Identify which cell holds the provided text, then report its (x, y) central coordinate. 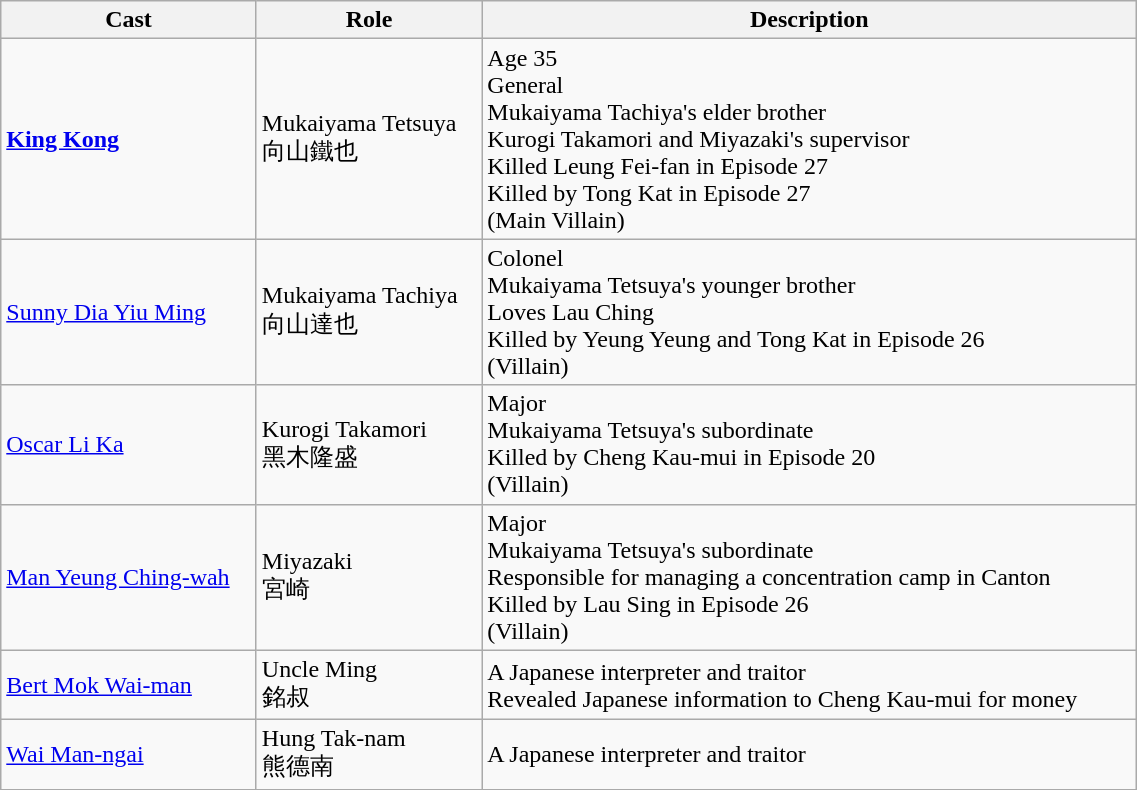
Man Yeung Ching-wah (129, 577)
Cast (129, 20)
MajorMukaiyama Tetsuya's subordinateResponsible for managing a concentration camp in CantonKilled by Lau Sing in Episode 26(Villain) (810, 577)
Uncle Ming銘叔 (369, 685)
Bert Mok Wai-man (129, 685)
Miyazaki宮崎 (369, 577)
A Japanese interpreter and traitorRevealed Japanese information to Cheng Kau-mui for money (810, 685)
Mukaiyama Tachiya向山達也 (369, 312)
Description (810, 20)
Oscar Li Ka (129, 444)
Sunny Dia Yiu Ming (129, 312)
Kurogi Takamori黑木隆盛 (369, 444)
Mukaiyama Tetsuya向山鐵也 (369, 139)
ColonelMukaiyama Tetsuya's younger brotherLoves Lau ChingKilled by Yeung Yeung and Tong Kat in Episode 26(Villain) (810, 312)
Hung Tak-nam熊德南 (369, 755)
Wai Man-ngai (129, 755)
A Japanese interpreter and traitor (810, 755)
Role (369, 20)
King Kong (129, 139)
MajorMukaiyama Tetsuya's subordinateKilled by Cheng Kau-mui in Episode 20(Villain) (810, 444)
